Return (x, y) of the center of cell containing provided text 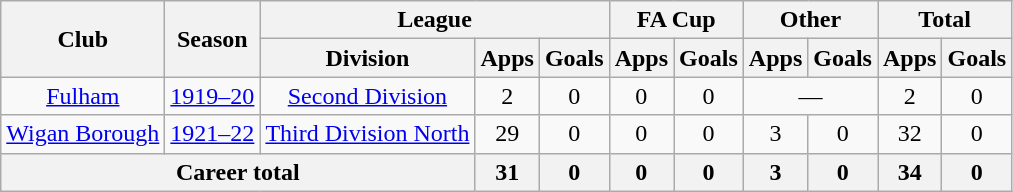
1919–20 (212, 96)
FA Cup (676, 20)
Season (212, 39)
Division (368, 58)
Wigan Borough (83, 134)
1921–22 (212, 134)
― (810, 96)
29 (507, 134)
League (434, 20)
Fulham (83, 96)
Career total (238, 172)
Second Division (368, 96)
34 (910, 172)
31 (507, 172)
32 (910, 134)
Total (945, 20)
Other (810, 20)
Third Division North (368, 134)
Club (83, 39)
